Output the (X, Y) coordinate of the center of the cell containing the given text.  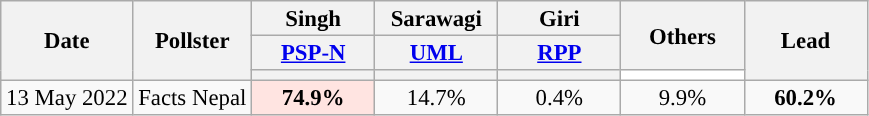
13 May 2022 (67, 98)
74.9% (314, 98)
Facts Nepal (192, 98)
Singh (314, 18)
UML (436, 54)
14.7% (436, 98)
Lead (806, 41)
Sarawagi (436, 18)
Giri (560, 18)
9.9% (682, 98)
PSP-N (314, 54)
0.4% (560, 98)
Pollster (192, 41)
Others (682, 36)
60.2% (806, 98)
Date (67, 41)
RPP (560, 54)
